Find where the given text appears and provide that cell's center as (X, Y) coordinate. 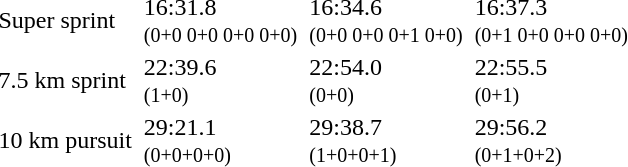
22:39.6(1+0) (220, 80)
22:54.0(0+0) (386, 80)
